Locate the cell with the specified text and output its (x, y) center coordinate. 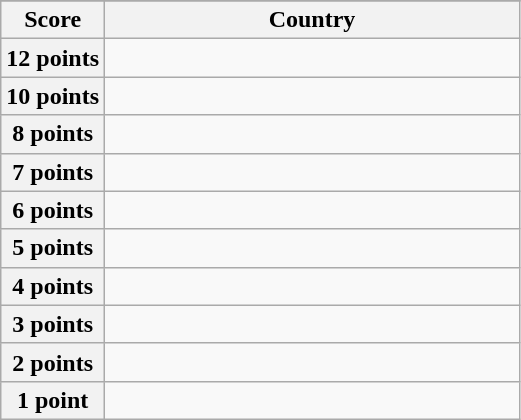
1 point (53, 400)
Score (53, 20)
3 points (53, 324)
2 points (53, 362)
4 points (53, 286)
5 points (53, 248)
7 points (53, 172)
10 points (53, 96)
6 points (53, 210)
Country (312, 20)
12 points (53, 58)
8 points (53, 134)
